Output the [X, Y] coordinate of the center of the cell containing the given text.  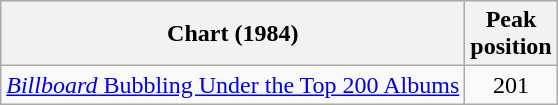
Peakposition [511, 34]
Billboard Bubbling Under the Top 200 Albums [233, 85]
Chart (1984) [233, 34]
201 [511, 85]
